Identify which cell holds the provided text, then report its [X, Y] central coordinate. 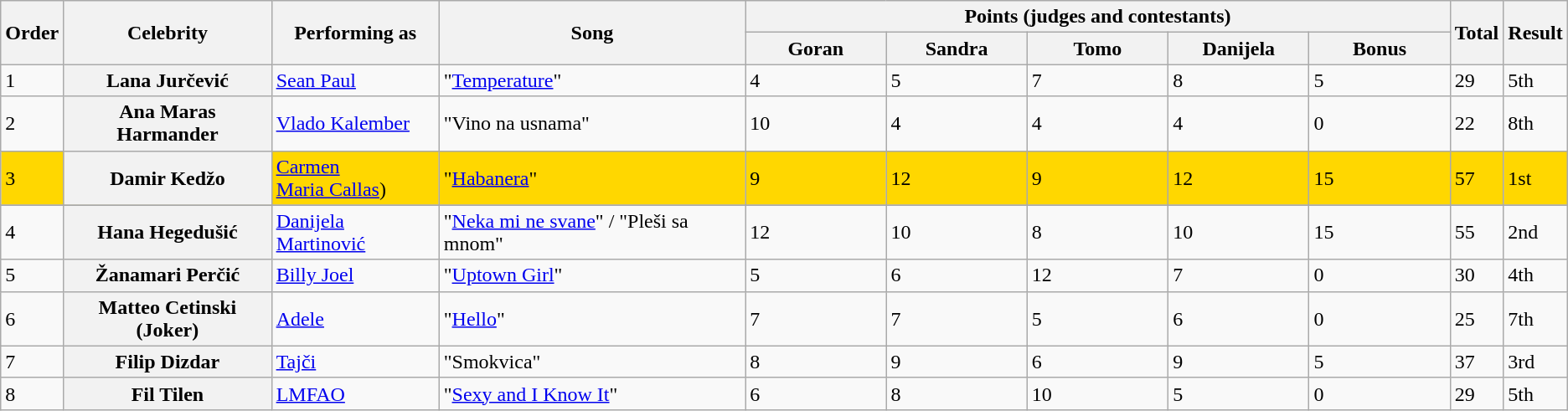
57 [1477, 177]
Lana Jurčević [168, 80]
Tajči [355, 362]
Points (judges and contestants) [1098, 17]
"Hello" [591, 318]
Goran [816, 49]
Performing as [355, 33]
"Smokvica" [591, 362]
37 [1477, 362]
1 [32, 80]
7th [1535, 318]
2nd [1535, 233]
3 [32, 177]
Sean Paul [355, 80]
55 [1477, 233]
Ana Maras Harmander [168, 124]
1st [1535, 177]
Sandra [957, 49]
Adele [355, 318]
Billy Joel [355, 275]
"Uptown Girl" [591, 275]
Filip Dizdar [168, 362]
"Habanera" [591, 177]
3rd [1535, 362]
"Temperature" [591, 80]
Song [591, 33]
Damir Kedžo [168, 177]
25 [1477, 318]
Fil Tilen [168, 393]
CarmenMaria Callas) [355, 177]
4th [1535, 275]
2 [32, 124]
Matteo Cetinski (Joker) [168, 318]
Result [1535, 33]
8th [1535, 124]
Hana Hegedušić [168, 233]
LMFAO [355, 393]
22 [1477, 124]
Žanamari Perčić [168, 275]
Vlado Kalember [355, 124]
Bonus [1380, 49]
Danijela Martinović [355, 233]
Danijela [1239, 49]
"Vino na usnama" [591, 124]
Order [32, 33]
Tomo [1097, 49]
Total [1477, 33]
Celebrity [168, 33]
"Sexy and I Know It" [591, 393]
"Neka mi ne svane" / "Pleši sa mnom" [591, 233]
30 [1477, 275]
